Pinpoint the cell where the given text exists, returning its [X, Y] midpoint coordinate. 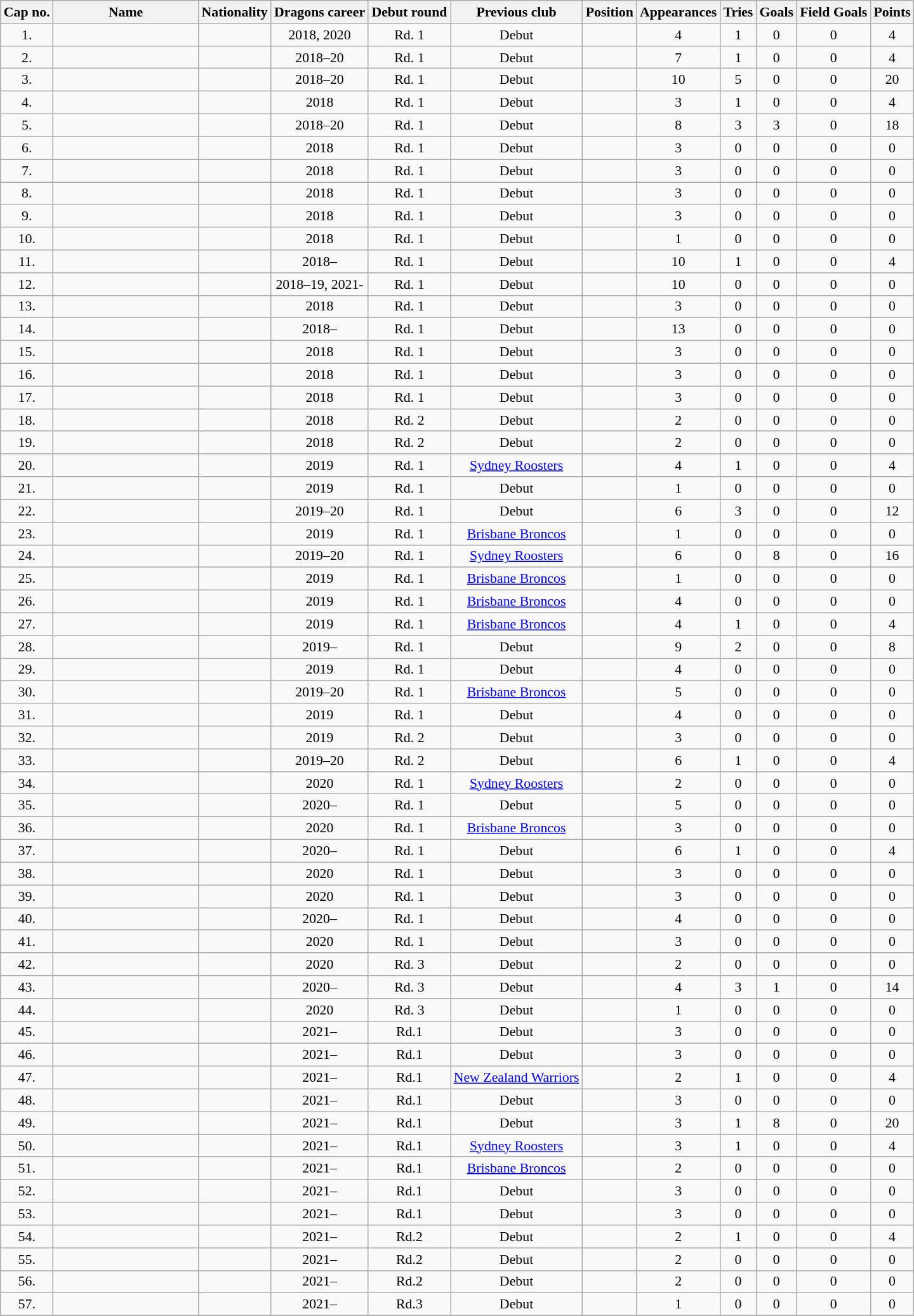
49. [27, 1123]
17. [27, 397]
43. [27, 987]
21. [27, 488]
Dragons career [320, 11]
15. [27, 352]
13 [678, 329]
Rd.3 [409, 1304]
9. [27, 216]
Previous club [517, 11]
7 [678, 57]
19. [27, 442]
55. [27, 1259]
46. [27, 1054]
50. [27, 1145]
16 [892, 556]
38. [27, 874]
13. [27, 307]
9 [678, 646]
Cap no. [27, 11]
25. [27, 578]
39. [27, 896]
52. [27, 1191]
3. [27, 79]
48. [27, 1100]
11. [27, 261]
42. [27, 964]
12 [892, 510]
22. [27, 510]
2018, 2020 [320, 34]
Debut round [409, 11]
29. [27, 669]
57. [27, 1304]
51. [27, 1168]
2018–19, 2021- [320, 284]
14 [892, 987]
2. [27, 57]
Position [609, 11]
41. [27, 941]
7. [27, 170]
12. [27, 284]
31. [27, 715]
34. [27, 783]
20. [27, 465]
36. [27, 828]
24. [27, 556]
56. [27, 1282]
Nationality [234, 11]
Appearances [678, 11]
26. [27, 601]
32. [27, 737]
4. [27, 102]
6. [27, 148]
Points [892, 11]
44. [27, 1009]
23. [27, 533]
28. [27, 646]
Name [126, 11]
18. [27, 420]
16. [27, 375]
37. [27, 851]
33. [27, 760]
40. [27, 919]
Tries [738, 11]
5. [27, 125]
53. [27, 1213]
18 [892, 125]
30. [27, 692]
10. [27, 238]
2019– [320, 646]
8. [27, 193]
14. [27, 329]
45. [27, 1032]
1. [27, 34]
47. [27, 1077]
35. [27, 805]
Field Goals [833, 11]
54. [27, 1236]
Goals [776, 11]
New Zealand Warriors [517, 1077]
27. [27, 624]
